Output the (x, y) coordinate of the center of the cell containing the given text.  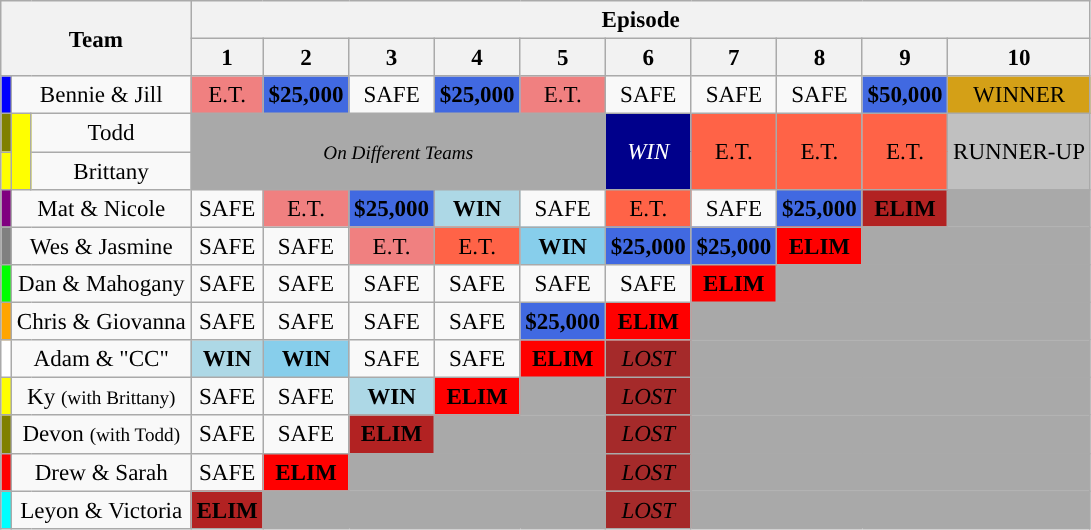
On Different Teams (398, 152)
9 (905, 58)
10 (1020, 58)
Drew & Sarah (101, 472)
8 (820, 58)
Bennie & Jill (101, 95)
7 (734, 58)
Brittany (111, 171)
Team (96, 38)
Dan & Mahogany (101, 284)
1 (227, 58)
Mat & Nicole (101, 209)
Leyon & Victoria (101, 510)
Devon (with Todd) (101, 435)
Wes & Jasmine (101, 246)
5 (563, 58)
2 (306, 58)
6 (648, 58)
4 (477, 58)
Chris & Giovanna (101, 322)
3 (392, 58)
Adam & "CC" (101, 359)
RUNNER-UP (1020, 152)
Episode (640, 20)
WINNER (1020, 95)
Ky (with Brittany) (101, 397)
Todd (111, 133)
$50,000 (905, 95)
